Provide the (x, y) coordinate of the cell's center where the given text is located.  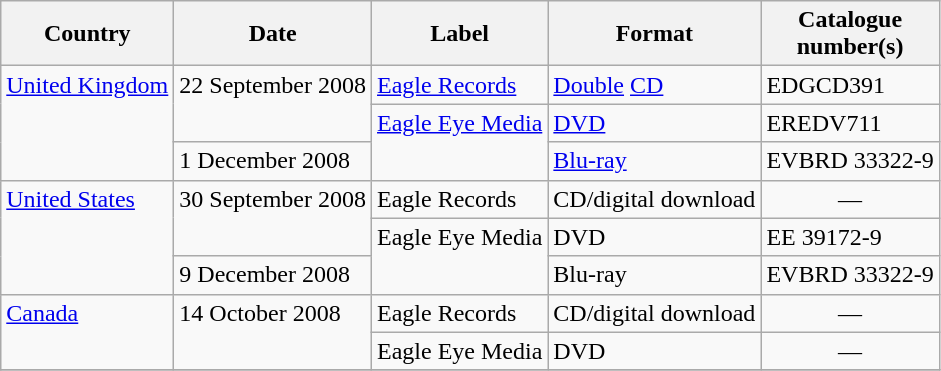
30 September 2008 (273, 218)
Format (654, 34)
14 October 2008 (273, 332)
Label (460, 34)
22 September 2008 (273, 104)
EDGCD391 (850, 85)
United Kingdom (88, 123)
EREDV711 (850, 123)
Catalogue number(s) (850, 34)
1 December 2008 (273, 161)
Canada (88, 332)
Date (273, 34)
United States (88, 237)
Double CD (654, 85)
Country (88, 34)
9 December 2008 (273, 275)
EE 39172-9 (850, 237)
